Scan for the cell matching the given text and deliver its [X, Y] coordinate at center. 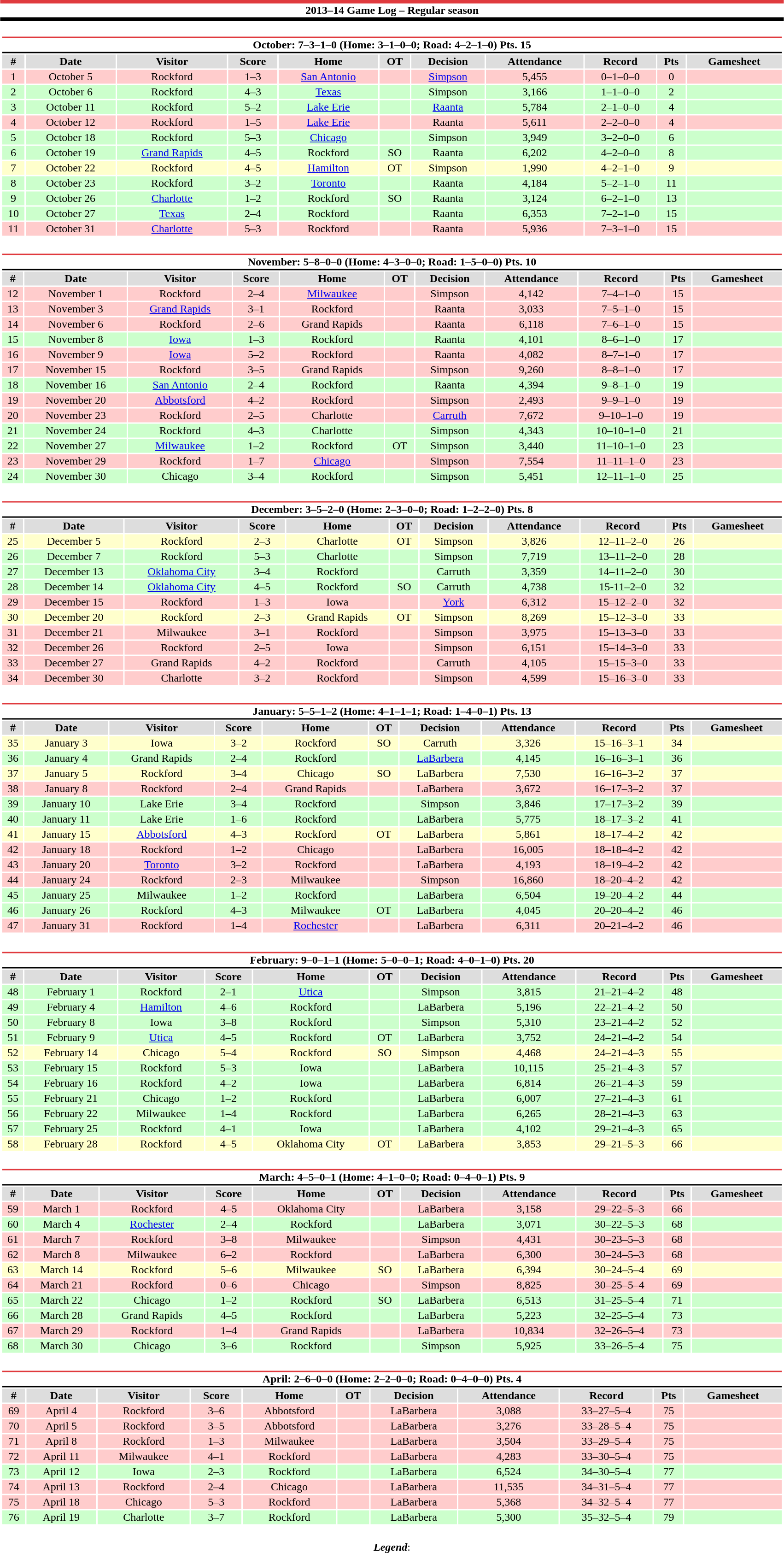
11–11–1–0 [621, 461]
1–5 [253, 122]
February: 9–0–1–1 (Home: 5–0–0–1; Road: 4–0–1–0) Pts. 20 [392, 960]
January 15 [66, 835]
8,269 [534, 617]
November 20 [76, 400]
3,826 [534, 541]
27 [12, 572]
2–2–0–0 [620, 122]
November 8 [76, 340]
3,752 [529, 1037]
38 [13, 788]
0 [672, 77]
April 11 [61, 1457]
November 15 [76, 370]
18–20–4–2 [619, 880]
16–17–3–2 [619, 788]
3,440 [532, 446]
20–21–4–2 [619, 926]
March 22 [61, 1300]
December 14 [74, 587]
43 [13, 865]
3,815 [529, 992]
February 16 [70, 1083]
4–2–1–0 [620, 168]
8–7–1–0 [621, 354]
November 6 [76, 324]
56 [13, 1114]
January 18 [66, 849]
9–9–1–0 [621, 400]
70 [14, 1426]
9–8–1–0 [621, 385]
4,738 [534, 587]
January 5 [66, 774]
20 [13, 415]
January 24 [66, 880]
31 [12, 633]
January 4 [66, 758]
1–1–0–0 [620, 92]
5,451 [532, 476]
5,455 [535, 77]
October 19 [71, 153]
7,530 [528, 774]
October 6 [71, 92]
4,105 [534, 663]
26–21–4–3 [620, 1083]
December 20 [74, 617]
April 19 [61, 1518]
4,142 [532, 294]
January 11 [66, 819]
53 [13, 1068]
November 16 [76, 385]
3,504 [509, 1441]
5,936 [535, 229]
18–19–4–2 [619, 865]
34–30–5–4 [606, 1471]
March 21 [61, 1285]
6,007 [529, 1098]
April 18 [61, 1502]
3,672 [528, 788]
3–2–0–0 [620, 138]
4,193 [528, 865]
32–25–5–4 [620, 1316]
February 25 [70, 1129]
9,260 [532, 370]
December: 3–5–2–0 (Home: 2–3–0–0; Road: 1–2–2–0) Pts. 8 [392, 510]
October 31 [71, 229]
February 9 [70, 1037]
10,115 [529, 1068]
30–24–5–4 [620, 1270]
6–2 [228, 1255]
April 4 [61, 1411]
24 [13, 476]
5–6 [228, 1270]
February 1 [70, 992]
April 13 [61, 1487]
3,166 [535, 92]
15–16–3–1 [619, 743]
3,326 [528, 743]
February 15 [70, 1068]
29–21–5–3 [620, 1144]
November: 5–8–0–0 (Home: 4–3–0–0; Road: 1–5–0–0) Pts. 10 [392, 262]
33–28–5–4 [606, 1426]
1–7 [256, 461]
19–20–4–2 [619, 895]
15–15–3–0 [623, 663]
5,925 [529, 1346]
9–10–1–0 [621, 415]
3,846 [528, 804]
22–21–4–2 [620, 1007]
35–32–5–4 [606, 1518]
5,368 [509, 1502]
51 [13, 1037]
March: 4–5–0–1 (Home: 4–1–0–0; Road: 0–4–0–1) Pts. 9 [392, 1177]
March 1 [61, 1209]
3 [13, 107]
17–17–3–2 [619, 804]
16–16–3–2 [619, 774]
April 12 [61, 1471]
1–6 [239, 819]
30–23–5–3 [620, 1239]
April 5 [61, 1426]
15–12–2–0 [623, 602]
11–10–1–0 [621, 446]
21–21–4–2 [620, 992]
18 [13, 385]
33–30–5–4 [606, 1457]
29–21–4–3 [620, 1129]
5,775 [528, 819]
7,554 [532, 461]
April: 2–6–0–0 (Home: 2–2–0–0; Road: 0–4–0–0) Pts. 4 [392, 1379]
13–11–2–0 [623, 556]
4,599 [534, 678]
4–2–0–0 [620, 153]
March 30 [61, 1346]
November 27 [76, 446]
5,310 [529, 1023]
4,431 [529, 1239]
1,990 [535, 168]
6,202 [535, 153]
5–2–1–0 [620, 183]
14–11–2–0 [623, 572]
34–32–5–4 [606, 1502]
33–27–5–4 [606, 1411]
February 22 [70, 1114]
October 12 [71, 122]
33–29–5–4 [606, 1441]
4,101 [532, 340]
December 21 [74, 633]
March 8 [61, 1255]
December 13 [74, 572]
74 [14, 1487]
November 3 [76, 309]
2–1–0–0 [620, 107]
3,359 [534, 572]
24–21–4–3 [620, 1053]
3,276 [509, 1426]
33–26–5–4 [620, 1346]
20–20–4–2 [619, 910]
8–6–1–0 [621, 340]
November 30 [76, 476]
7–6–1–0 [621, 324]
November 24 [76, 431]
January 8 [66, 788]
January 26 [66, 910]
6,504 [528, 895]
January: 5–5–1–2 (Home: 4–1–1–1; Road: 1–4–0–1) Pts. 13 [392, 712]
79 [669, 1518]
4–6 [228, 1007]
4,145 [528, 758]
18–17–4–2 [619, 835]
October 26 [71, 199]
November 1 [76, 294]
27–21–4–3 [620, 1098]
6,394 [529, 1270]
24–21–4–2 [620, 1037]
March 14 [61, 1270]
4,343 [532, 431]
November 23 [76, 415]
14 [13, 324]
6,118 [532, 324]
2,493 [532, 400]
7–5–1–0 [621, 309]
11,535 [509, 1487]
28–21–4–3 [620, 1114]
March 28 [61, 1316]
64 [13, 1285]
1 [13, 77]
6,151 [534, 647]
October 23 [71, 183]
January 31 [66, 926]
5,784 [535, 107]
November 29 [76, 461]
April 8 [61, 1441]
March 7 [61, 1239]
35 [13, 743]
January 10 [66, 804]
6–2–1–0 [620, 199]
January 20 [66, 865]
February 14 [70, 1053]
7 [13, 168]
0–6 [228, 1285]
15–13–3–0 [623, 633]
10,834 [529, 1330]
4,082 [532, 354]
2013–14 Game Log – Regular season [392, 10]
15–16–3–0 [623, 678]
29–22–5–3 [620, 1209]
March 29 [61, 1330]
18–17–3–2 [619, 819]
6,353 [535, 213]
February 28 [70, 1144]
2–6 [256, 324]
4,102 [529, 1129]
October 5 [71, 77]
January 25 [66, 895]
6,312 [534, 602]
16,005 [528, 849]
7–3–1–0 [620, 229]
32–26–5–4 [620, 1330]
72 [14, 1457]
5,300 [509, 1518]
December 15 [74, 602]
25–21–4–3 [620, 1068]
6,300 [529, 1255]
February 8 [70, 1023]
3,158 [529, 1209]
October 11 [71, 107]
3,975 [534, 633]
2–1 [228, 992]
4,045 [528, 910]
February 4 [70, 1007]
5,611 [535, 122]
December 5 [74, 541]
31–25–5–4 [620, 1300]
16,860 [528, 880]
6,814 [529, 1083]
8,825 [529, 1285]
3,088 [509, 1411]
October 22 [71, 168]
4,283 [509, 1457]
6,524 [509, 1471]
December 7 [74, 556]
3,853 [529, 1144]
10 [13, 213]
15-11–2–0 [623, 587]
45 [13, 895]
March 4 [61, 1224]
8–8–1–0 [621, 370]
12 [13, 294]
5,196 [529, 1007]
29 [12, 602]
6,513 [529, 1300]
5 [13, 138]
February 21 [70, 1098]
3,124 [535, 199]
15–12–3–0 [623, 617]
60 [13, 1224]
76 [14, 1518]
7–2–1–0 [620, 213]
12–11–1–0 [621, 476]
5–4 [228, 1053]
January 3 [66, 743]
3,033 [532, 309]
5,223 [529, 1316]
October 18 [71, 138]
30–25–5–4 [620, 1285]
34–31–5–4 [606, 1487]
3–7 [216, 1518]
62 [13, 1255]
16 [13, 354]
67 [13, 1330]
4,468 [529, 1053]
49 [13, 1007]
12–11–2–0 [623, 541]
December 30 [74, 678]
23–21–4–2 [620, 1023]
10–10–1–0 [621, 431]
16–16–3–1 [619, 758]
3,071 [529, 1224]
5,861 [528, 835]
18–18–4–2 [619, 849]
6,265 [529, 1114]
3,949 [535, 138]
15–14–3–0 [623, 647]
30–24–5–3 [620, 1255]
22 [13, 446]
December 27 [74, 663]
40 [13, 819]
4,394 [532, 385]
7,719 [534, 556]
December 26 [74, 647]
7,672 [532, 415]
6,311 [528, 926]
47 [13, 926]
0–1–0–0 [620, 77]
4,184 [535, 183]
October 27 [71, 213]
58 [13, 1144]
York [453, 602]
October: 7–3–1–0 (Home: 3–1–0–0; Road: 4–2–1–0) Pts. 15 [392, 45]
30–22–5–3 [620, 1224]
November 9 [76, 354]
7–4–1–0 [621, 294]
